Return (x, y) of the center of cell containing provided text 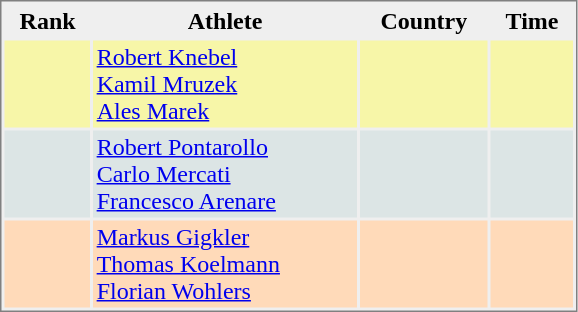
Time (532, 20)
Markus GigklerThomas KoelmannFlorian Wohlers (226, 264)
Athlete (226, 20)
Robert PontarolloCarlo MercatiFrancesco Arenare (226, 174)
Country (424, 20)
Rank (47, 20)
Robert KnebelKamil MruzekAles Marek (226, 84)
